For the text-containing cell, return its midpoint in [x, y] coordinate format. 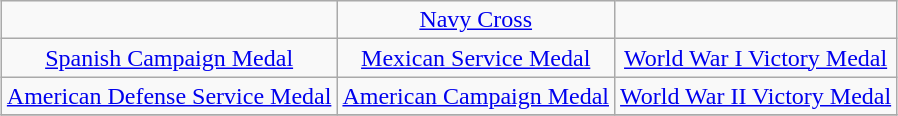
World War II Victory Medal [756, 96]
Mexican Service Medal [476, 58]
World War I Victory Medal [756, 58]
American Campaign Medal [476, 96]
American Defense Service Medal [169, 96]
Navy Cross [476, 20]
Spanish Campaign Medal [169, 58]
